Provide the (X, Y) coordinate of the cell's center where the given text is located.  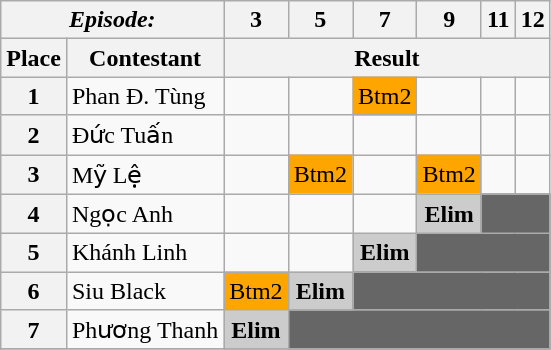
1 (34, 96)
Contestant (144, 58)
Phan Đ. Tùng (144, 96)
Đức Tuấn (144, 135)
Place (34, 58)
Siu Black (144, 291)
4 (34, 214)
Ngọc Anh (144, 214)
Khánh Linh (144, 253)
Episode: (112, 20)
6 (34, 291)
Phương Thanh (144, 330)
11 (498, 20)
Mỹ Lệ (144, 174)
Result (387, 58)
12 (532, 20)
2 (34, 135)
9 (449, 20)
